Pinpoint the cell where the given text exists, returning its [X, Y] midpoint coordinate. 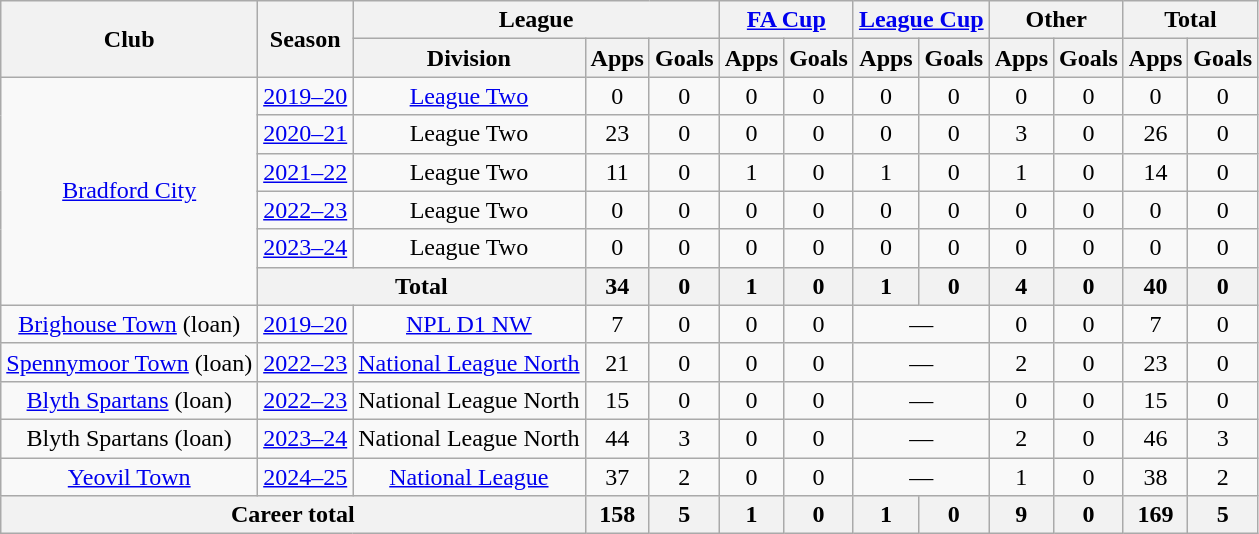
Bradford City [130, 191]
Career total [293, 515]
Season [306, 39]
2021–22 [306, 172]
158 [617, 515]
46 [1155, 438]
League Cup [921, 20]
4 [1021, 286]
National League [469, 477]
Brighouse Town (loan) [130, 324]
League [536, 20]
Spennymoor Town (loan) [130, 362]
169 [1155, 515]
14 [1155, 172]
40 [1155, 286]
38 [1155, 477]
34 [617, 286]
Yeovil Town [130, 477]
2024–25 [306, 477]
Other [1056, 20]
37 [617, 477]
44 [617, 438]
26 [1155, 134]
21 [617, 362]
Division [469, 58]
2020–21 [306, 134]
11 [617, 172]
NPL D1 NW [469, 324]
FA Cup [786, 20]
9 [1021, 515]
Club [130, 39]
